Return (X, Y) of the center of cell containing provided text 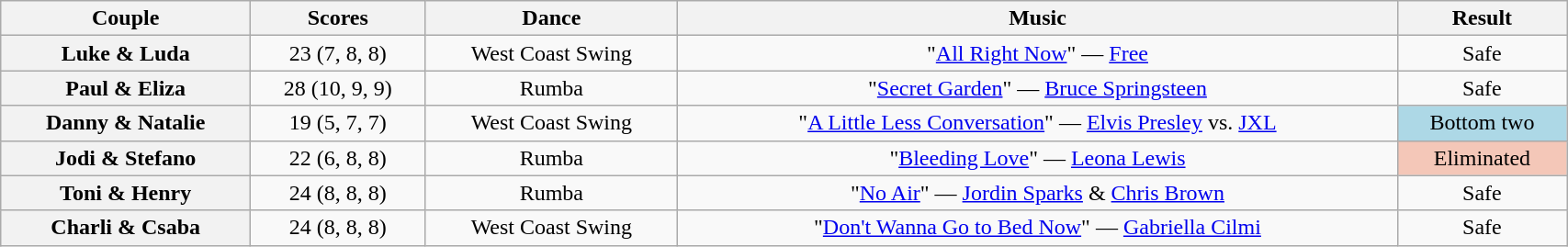
Couple (126, 18)
22 (6, 8, 8) (338, 158)
"Bleeding Love" — Leona Lewis (1038, 158)
Jodi & Stefano (126, 158)
Charli & Csaba (126, 228)
"No Air" — Jordin Sparks & Chris Brown (1038, 193)
Paul & Eliza (126, 88)
28 (10, 9, 9) (338, 88)
"All Right Now" — Free (1038, 53)
19 (5, 7, 7) (338, 123)
Music (1038, 18)
23 (7, 8, 8) (338, 53)
Result (1482, 18)
Dance (551, 18)
Toni & Henry (126, 193)
"A Little Less Conversation" — Elvis Presley vs. JXL (1038, 123)
Scores (338, 18)
Bottom two (1482, 123)
"Secret Garden" — Bruce Springsteen (1038, 88)
"Don't Wanna Go to Bed Now" — Gabriella Cilmi (1038, 228)
Eliminated (1482, 158)
Danny & Natalie (126, 123)
Luke & Luda (126, 53)
